Return the [x, y] coordinate for the center point of the cell that contains the specified text.  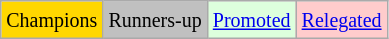
Relegated [342, 20]
Champions [52, 20]
Promoted [252, 20]
Runners-up [155, 20]
